Search for the cell housing the specified text and yield its (x, y) center coordinate. 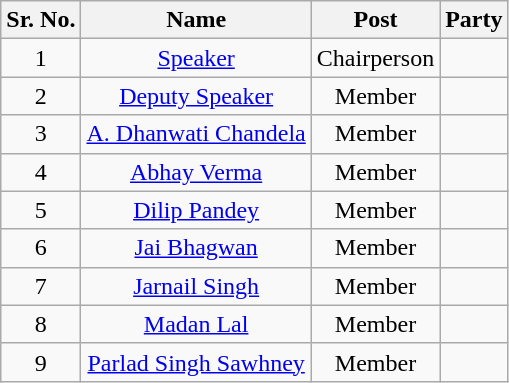
Madan Lal (196, 324)
Party (474, 20)
Jai Bhagwan (196, 248)
Post (375, 20)
Dilip Pandey (196, 210)
8 (41, 324)
A. Dhanwati Chandela (196, 134)
3 (41, 134)
9 (41, 362)
6 (41, 248)
Deputy Speaker (196, 96)
1 (41, 58)
Jarnail Singh (196, 286)
Abhay Verma (196, 172)
Name (196, 20)
5 (41, 210)
7 (41, 286)
4 (41, 172)
Parlad Singh Sawhney (196, 362)
Speaker (196, 58)
2 (41, 96)
Sr. No. (41, 20)
Chairperson (375, 58)
